Output the [X, Y] coordinate of the center of the cell containing the given text.  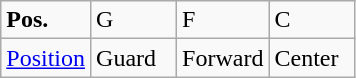
Forward [223, 58]
Position [46, 58]
Center [312, 58]
Pos. [46, 20]
Guard [134, 58]
C [312, 20]
F [223, 20]
G [134, 20]
